Pinpoint the cell where the given text exists, returning its [X, Y] midpoint coordinate. 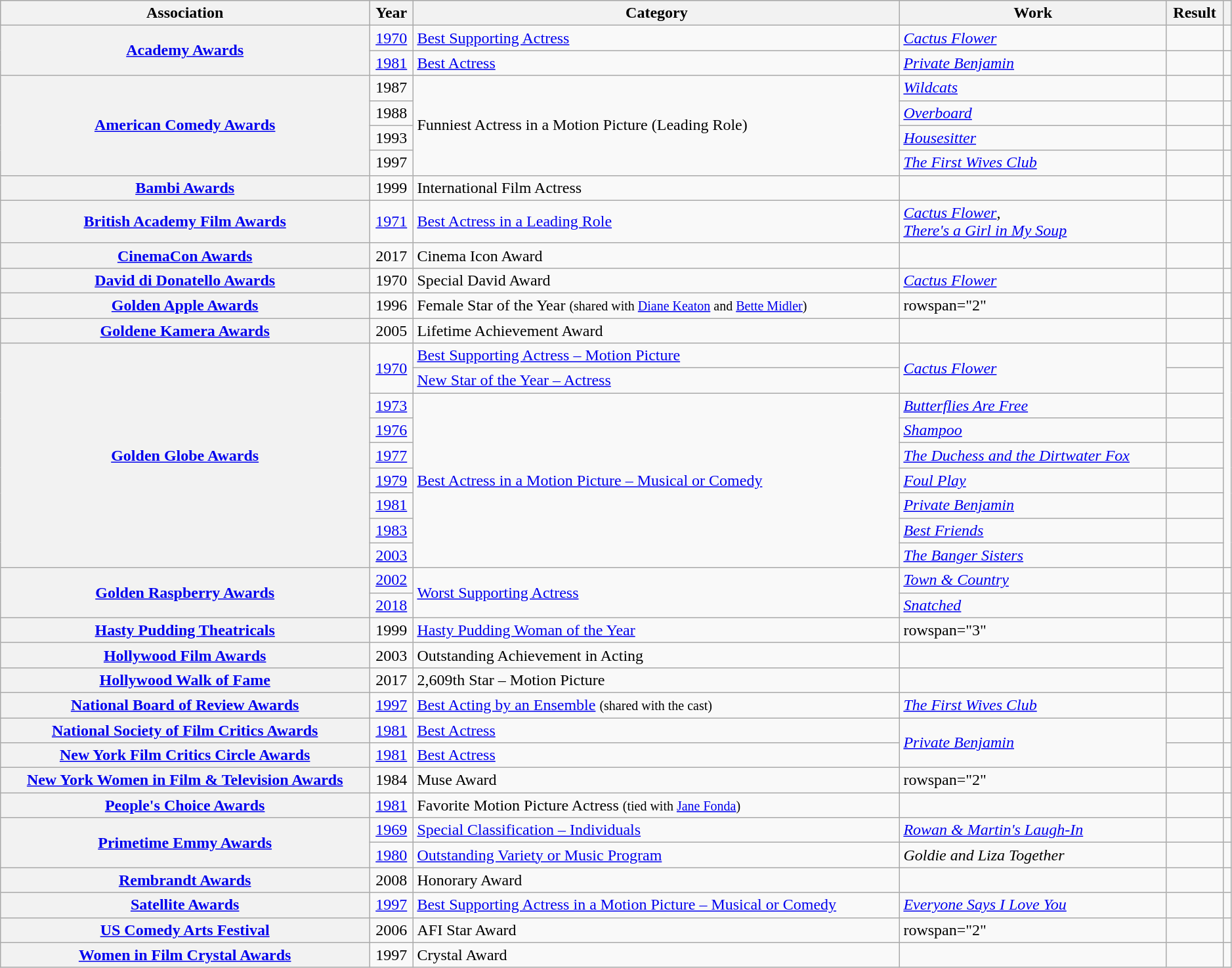
Best Supporting Actress in a Motion Picture – Musical or Comedy [656, 905]
The Duchess and the Dirtwater Fox [1033, 455]
Category [656, 13]
Goldene Kamera Awards [185, 330]
CinemaCon Awards [185, 255]
New Star of the Year – Actress [656, 381]
Goldie and Liza Together [1033, 855]
1977 [391, 455]
Muse Award [656, 780]
National Board of Review Awards [185, 705]
People's Choice Awards [185, 805]
Wildcats [1033, 88]
Women in Film Crystal Awards [185, 955]
1996 [391, 305]
Best Actress in a Leading Role [656, 222]
New York Women in Film & Television Awards [185, 780]
Satellite Awards [185, 905]
AFI Star Award [656, 930]
Snatched [1033, 605]
Housesitter [1033, 138]
Favorite Motion Picture Actress (tied with Jane Fonda) [656, 805]
Result [1195, 13]
1993 [391, 138]
Rembrandt Awards [185, 880]
1979 [391, 480]
Overboard [1033, 113]
1973 [391, 406]
1983 [391, 530]
US Comedy Arts Festival [185, 930]
Cactus Flower,There's a Girl in My Soup [1033, 222]
Funniest Actress in a Motion Picture (Leading Role) [656, 125]
Primetime Emmy Awards [185, 843]
2,609th Star – Motion Picture [656, 680]
Association [185, 13]
Academy Awards [185, 51]
1988 [391, 113]
Worst Supporting Actress [656, 593]
Town & Country [1033, 580]
Cinema Icon Award [656, 255]
2002 [391, 580]
Special David Award [656, 280]
Outstanding Variety or Music Program [656, 855]
1969 [391, 830]
Hollywood Film Awards [185, 655]
The Banger Sisters [1033, 555]
Best Friends [1033, 530]
Best Acting by an Ensemble (shared with the cast) [656, 705]
Best Actress in a Motion Picture – Musical or Comedy [656, 480]
1984 [391, 780]
Honorary Award [656, 880]
Shampoo [1033, 431]
1987 [391, 88]
Work [1033, 13]
1980 [391, 855]
Lifetime Achievement Award [656, 330]
National Society of Film Critics Awards [185, 730]
1971 [391, 222]
Best Supporting Actress – Motion Picture [656, 356]
Hasty Pudding Theatricals [185, 630]
Golden Raspberry Awards [185, 593]
Everyone Says I Love You [1033, 905]
Special Classification – Individuals [656, 830]
Rowan & Martin's Laugh-In [1033, 830]
rowspan="3" [1033, 630]
1976 [391, 431]
2018 [391, 605]
Butterflies Are Free [1033, 406]
Best Supporting Actress [656, 38]
Crystal Award [656, 955]
International Film Actress [656, 188]
Outstanding Achievement in Acting [656, 655]
2008 [391, 880]
Year [391, 13]
New York Film Critics Circle Awards [185, 755]
David di Donatello Awards [185, 280]
Bambi Awards [185, 188]
Golden Apple Awards [185, 305]
Foul Play [1033, 480]
Hollywood Walk of Fame [185, 680]
American Comedy Awards [185, 125]
British Academy Film Awards [185, 222]
Female Star of the Year (shared with Diane Keaton and Bette Midler) [656, 305]
Hasty Pudding Woman of the Year [656, 630]
2006 [391, 930]
2005 [391, 330]
Golden Globe Awards [185, 455]
